Identify which cell holds the provided text, then report its (X, Y) central coordinate. 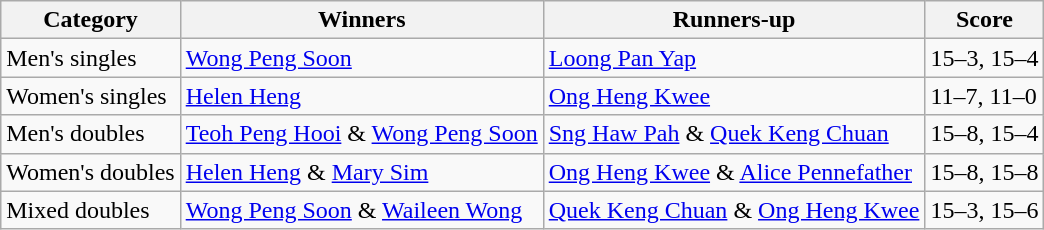
Men's doubles (90, 134)
Wong Peng Soon & Waileen Wong (362, 210)
11–7, 11–0 (984, 96)
Quek Keng Chuan & Ong Heng Kwee (734, 210)
Loong Pan Yap (734, 58)
Ong Heng Kwee (734, 96)
15–3, 15–6 (984, 210)
Men's singles (90, 58)
Teoh Peng Hooi & Wong Peng Soon (362, 134)
15–3, 15–4 (984, 58)
Runners-up (734, 20)
Ong Heng Kwee & Alice Pennefather (734, 172)
Women's doubles (90, 172)
15–8, 15–4 (984, 134)
Mixed doubles (90, 210)
Winners (362, 20)
Women's singles (90, 96)
Wong Peng Soon (362, 58)
Helen Heng (362, 96)
Category (90, 20)
Helen Heng & Mary Sim (362, 172)
15–8, 15–8 (984, 172)
Score (984, 20)
Sng Haw Pah & Quek Keng Chuan (734, 134)
